Provide the (x, y) coordinate of the cell's center where the given text is located.  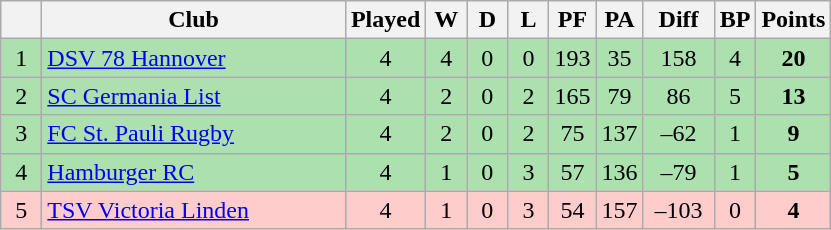
PA (620, 20)
PF (572, 20)
158 (678, 58)
193 (572, 58)
157 (620, 210)
–62 (678, 134)
BP (735, 20)
13 (794, 96)
136 (620, 172)
–79 (678, 172)
75 (572, 134)
DSV 78 Hannover (194, 58)
L (528, 20)
Club (194, 20)
165 (572, 96)
20 (794, 58)
FC St. Pauli Rugby (194, 134)
9 (794, 134)
Played (385, 20)
–103 (678, 210)
86 (678, 96)
W (446, 20)
79 (620, 96)
TSV Victoria Linden (194, 210)
Hamburger RC (194, 172)
57 (572, 172)
SC Germania List (194, 96)
35 (620, 58)
54 (572, 210)
137 (620, 134)
Points (794, 20)
Diff (678, 20)
D (488, 20)
